From the cell containing the given text, extract its center point as [X, Y] coordinate. 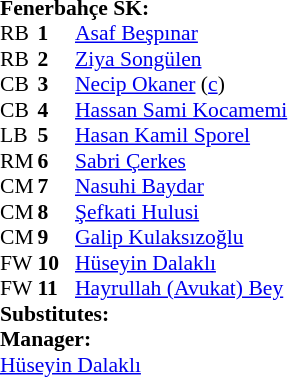
Şefkati Hulusi [181, 212]
8 [57, 212]
11 [57, 289]
LB [19, 135]
Necip Okaner (c) [181, 85]
Galip Kulaksızoğlu [181, 237]
Ziya Songülen [181, 59]
5 [57, 135]
7 [57, 187]
3 [57, 85]
Sabri Çerkes [181, 161]
2 [57, 59]
9 [57, 237]
Asaf Beşpınar [181, 33]
6 [57, 161]
Hassan Sami Kocamemi [181, 110]
Nasuhi Baydar [181, 187]
1 [57, 33]
Substitutes: [144, 314]
Manager: [144, 339]
10 [57, 263]
RM [19, 161]
Hasan Kamil Sporel [181, 135]
4 [57, 110]
Hüseyin Dalaklı [181, 263]
Hayrullah (Avukat) Bey [181, 289]
